Find where the given text appears and provide that cell's center as [X, Y] coordinate. 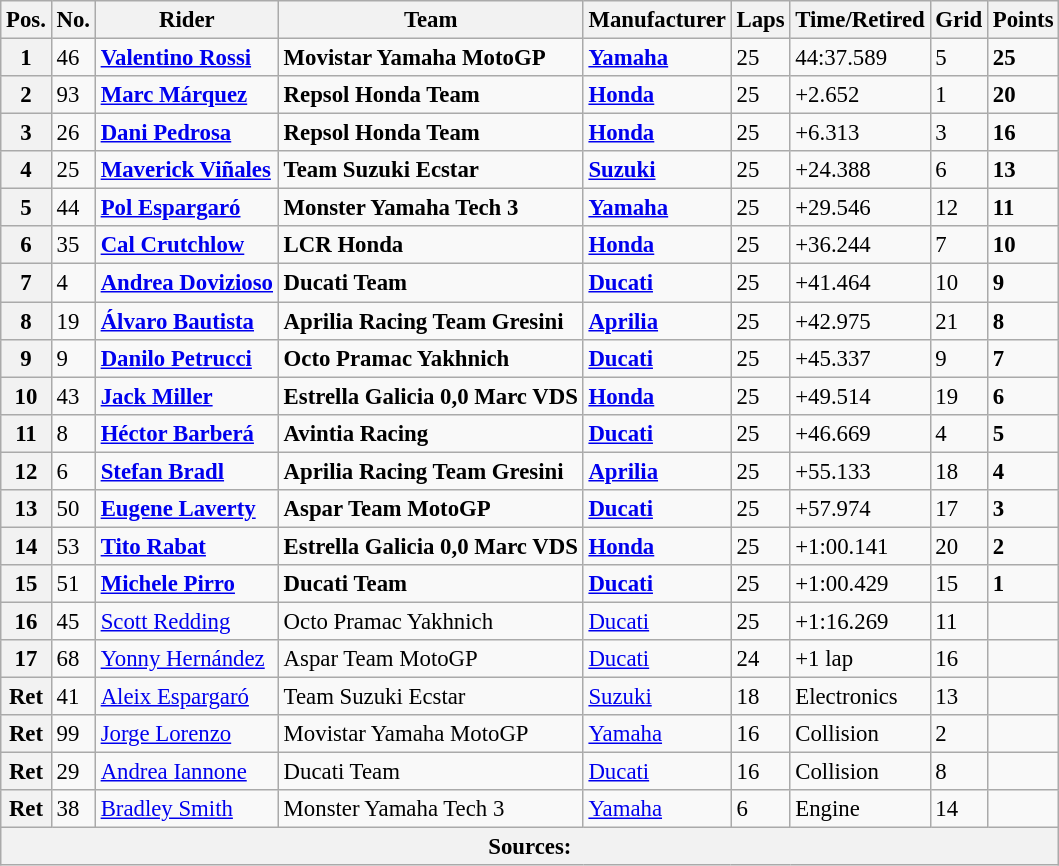
21 [958, 321]
Andrea Iannone [186, 772]
+36.244 [860, 245]
29 [73, 772]
No. [73, 20]
+1:16.269 [860, 621]
Aleix Espargaró [186, 697]
+42.975 [860, 321]
26 [73, 133]
93 [73, 95]
Héctor Barberá [186, 433]
44:37.589 [860, 58]
+41.464 [860, 283]
51 [73, 584]
Maverick Viñales [186, 170]
24 [760, 659]
Grid [958, 20]
Rider [186, 20]
Marc Márquez [186, 95]
Electronics [860, 697]
43 [73, 396]
+1 lap [860, 659]
45 [73, 621]
Eugene Laverty [186, 509]
38 [73, 809]
Team [430, 20]
+45.337 [860, 358]
+57.974 [860, 509]
68 [73, 659]
Points [1022, 20]
Sources: [530, 847]
LCR Honda [430, 245]
+49.514 [860, 396]
53 [73, 546]
Engine [860, 809]
Dani Pedrosa [186, 133]
+6.313 [860, 133]
Manufacturer [657, 20]
Laps [760, 20]
Pol Espargaró [186, 208]
+29.546 [860, 208]
+1:00.429 [860, 584]
Álvaro Bautista [186, 321]
Jorge Lorenzo [186, 734]
35 [73, 245]
Tito Rabat [186, 546]
+46.669 [860, 433]
Scott Redding [186, 621]
Pos. [26, 20]
Time/Retired [860, 20]
Cal Crutchlow [186, 245]
+1:00.141 [860, 546]
50 [73, 509]
44 [73, 208]
+2.652 [860, 95]
Danilo Petrucci [186, 358]
Andrea Dovizioso [186, 283]
Bradley Smith [186, 809]
+24.388 [860, 170]
41 [73, 697]
Yonny Hernández [186, 659]
Stefan Bradl [186, 471]
99 [73, 734]
+55.133 [860, 471]
46 [73, 58]
Avintia Racing [430, 433]
Michele Pirro [186, 584]
Jack Miller [186, 396]
Valentino Rossi [186, 58]
